Provide the [X, Y] coordinate of the cell's center where the given text is located.  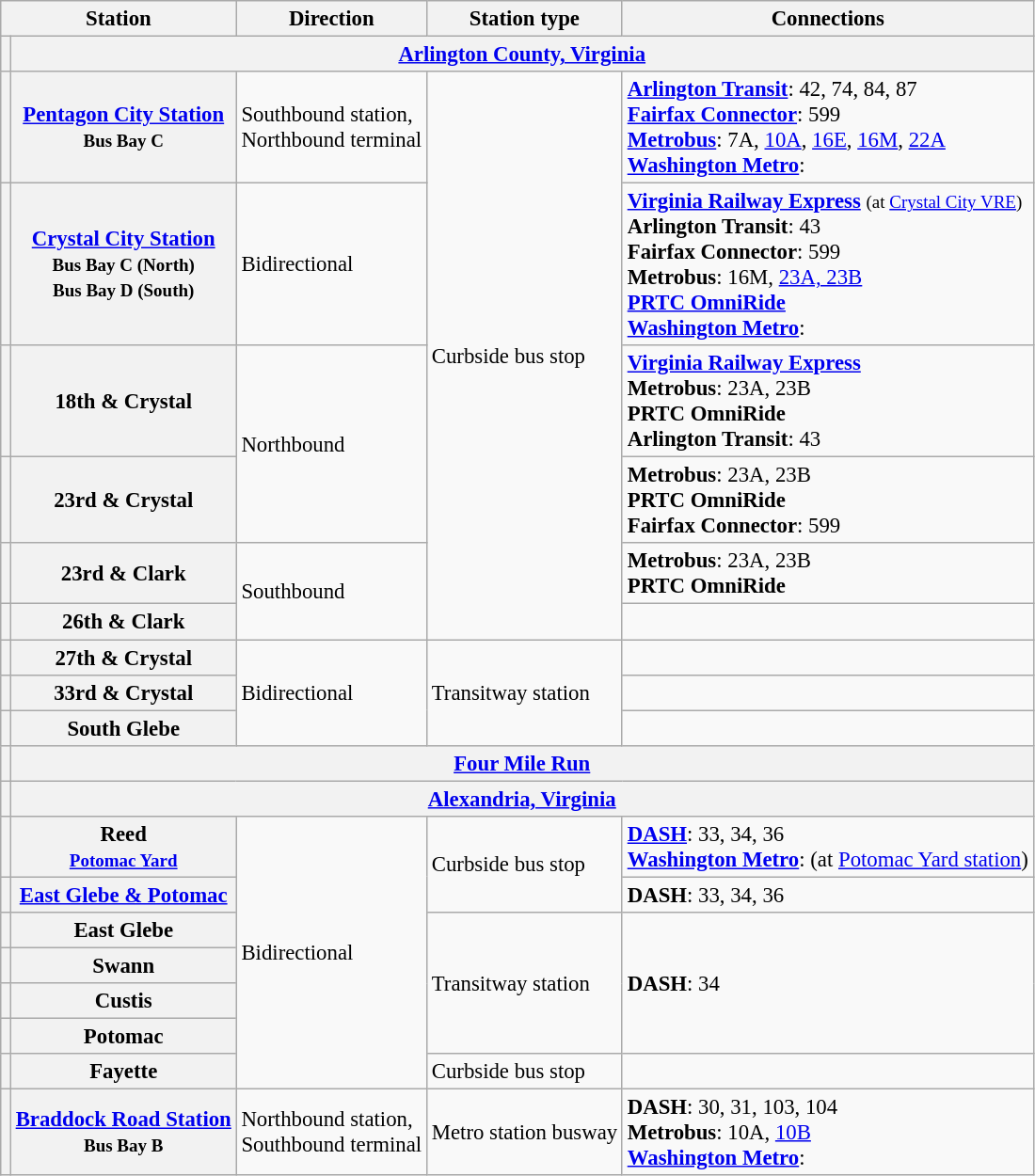
Southbound [331, 592]
Station [119, 19]
Southbound station,Northbound terminal [331, 128]
Northbound station,Southbound terminal [331, 1133]
Northbound [331, 444]
23rd & Clark [123, 574]
Four Mile Run [521, 763]
Crystal City StationBus Bay C (North)Bus Bay D (South) [123, 265]
ReedPotomac Yard [123, 847]
Potomac [123, 1037]
Braddock Road StationBus Bay B [123, 1133]
23rd & Crystal [123, 501]
East Glebe [123, 930]
Metro station busway [524, 1133]
Virginia Railway Express Metrobus: 23A, 23B PRTC OmniRide Arlington Transit: 43 [828, 401]
DASH: 34 [828, 983]
Arlington Transit: 42, 74, 84, 87 Fairfax Connector: 599 Metrobus: 7A, 10A, 16E, 16M, 22A Washington Metro: [828, 128]
Swann [123, 965]
Virginia Railway Express (at Crystal City VRE) Arlington Transit: 43 Fairfax Connector: 599 Metrobus: 16M, 23A, 23B PRTC OmniRide Washington Metro: [828, 265]
Connections [828, 19]
East Glebe & Potomac [123, 895]
Alexandria, Virginia [521, 799]
27th & Crystal [123, 658]
South Glebe [123, 728]
Pentagon City StationBus Bay C [123, 128]
26th & Clark [123, 622]
Metrobus: 23A, 23B PRTC OmniRide [828, 574]
Arlington County, Virginia [521, 55]
DASH: 30, 31, 103, 104 Metrobus: 10A, 10B Washington Metro: [828, 1133]
18th & Crystal [123, 401]
Direction [331, 19]
DASH: 33, 34, 36 [828, 895]
Custis [123, 1001]
Station type [524, 19]
Metrobus: 23A, 23B PRTC OmniRide Fairfax Connector: 599 [828, 501]
33rd & Crystal [123, 692]
DASH: 33, 34, 36 Washington Metro: (at Potomac Yard station) [828, 847]
Fayette [123, 1072]
